Output the [X, Y] coordinate of the center of the cell containing the given text.  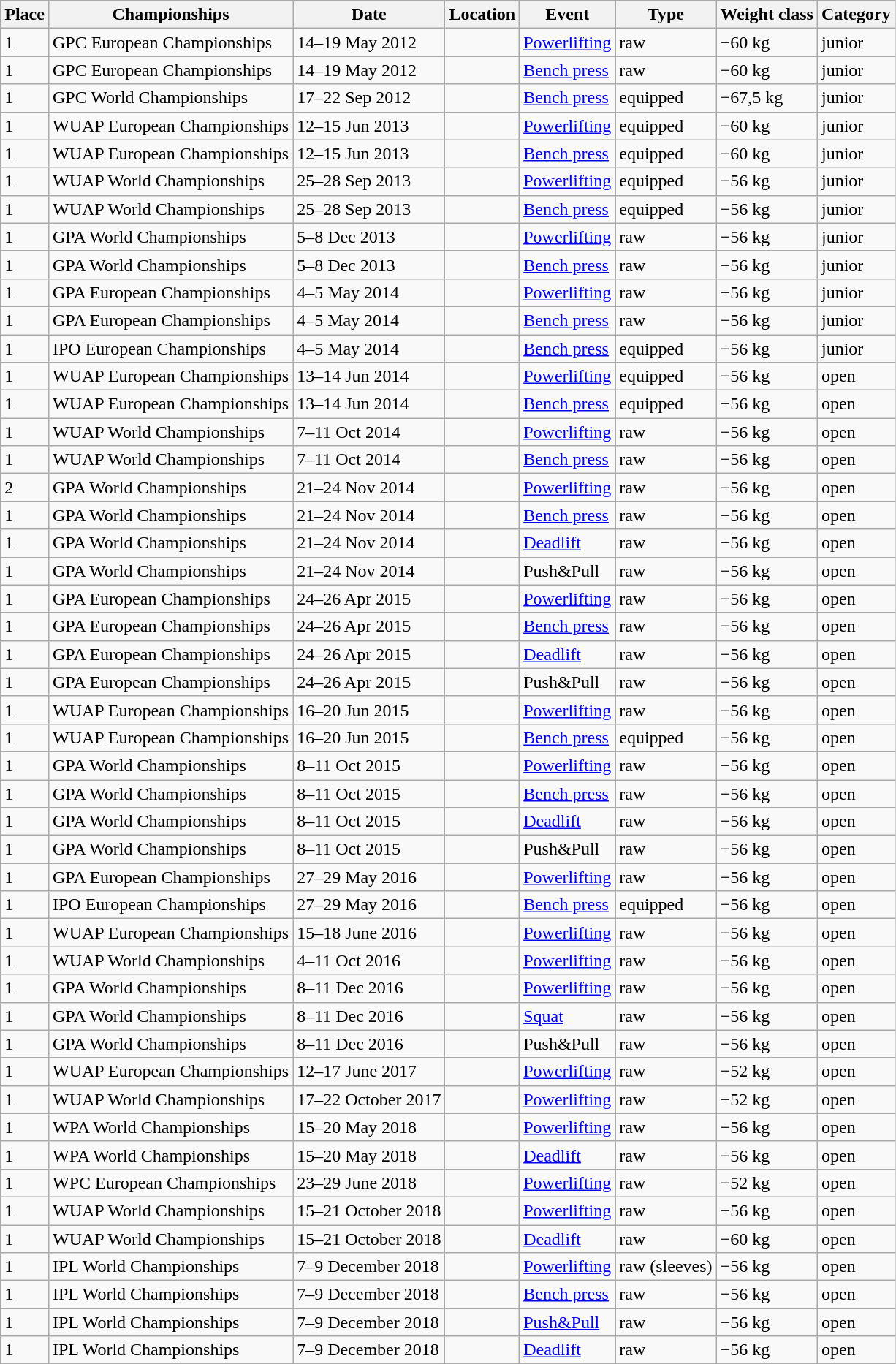
Place [25, 15]
15–18 June 2016 [369, 933]
Category [856, 15]
2 [25, 488]
4–11 Oct 2016 [369, 961]
Squat [567, 1016]
GPC World Championships [170, 98]
Location [482, 15]
Weight class [767, 15]
12–17 June 2017 [369, 1072]
17–22 October 2017 [369, 1099]
raw (sleeves) [666, 1267]
17–22 Sep 2012 [369, 98]
WPC European Championships [170, 1183]
Championships [170, 15]
23–29 June 2018 [369, 1183]
Event [567, 15]
−67,5 kg [767, 98]
Date [369, 15]
Type [666, 15]
